Return [x, y] of the center of cell containing provided text 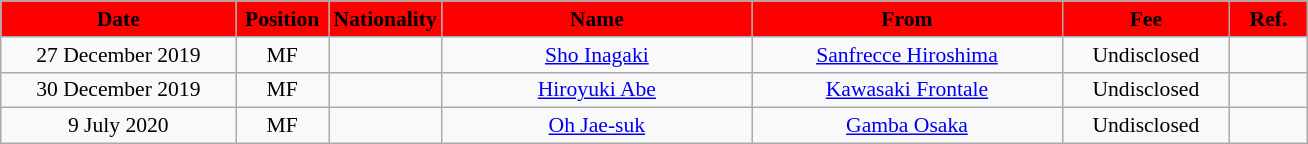
Nationality [384, 19]
Date [118, 19]
Gamba Osaka [907, 126]
Fee [1146, 19]
30 December 2019 [118, 90]
Sanfrecce Hiroshima [907, 55]
9 July 2020 [118, 126]
Position [282, 19]
Oh Jae-suk [597, 126]
Kawasaki Frontale [907, 90]
Sho Inagaki [597, 55]
From [907, 19]
Hiroyuki Abe [597, 90]
Ref. [1269, 19]
27 December 2019 [118, 55]
Name [597, 19]
